From the cell containing the given text, extract its center point as (X, Y) coordinate. 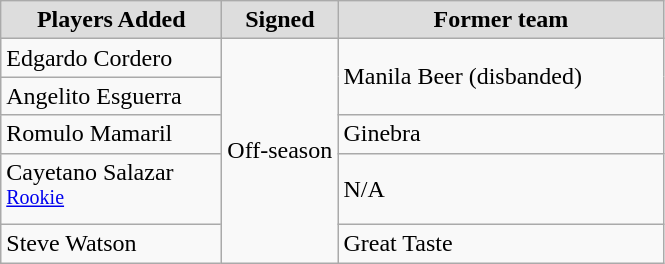
Off-season (280, 151)
Signed (280, 20)
Former team (501, 20)
Steve Watson (112, 244)
Players Added (112, 20)
Great Taste (501, 244)
N/A (501, 189)
Ginebra (501, 134)
Manila Beer (disbanded) (501, 77)
Edgardo Cordero (112, 58)
Angelito Esguerra (112, 96)
Romulo Mamaril (112, 134)
Cayetano Salazar Rookie (112, 189)
